Return the [X, Y] coordinate for the center point of the cell that contains the specified text.  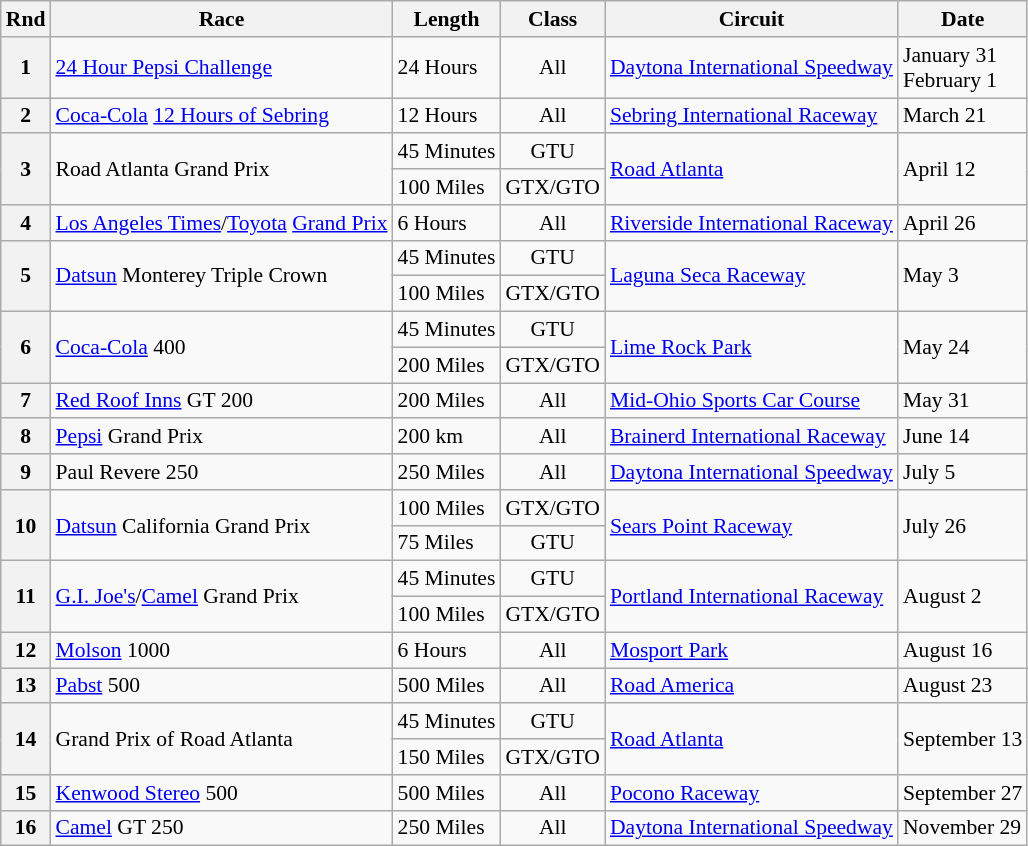
January 31February 1 [962, 68]
14 [26, 740]
6 [26, 348]
Road Atlanta Grand Prix [221, 170]
August 16 [962, 650]
Kenwood Stereo 500 [221, 793]
10 [26, 526]
Paul Revere 250 [221, 472]
Riverside International Raceway [752, 223]
November 29 [962, 828]
75 Miles [447, 543]
Pabst 500 [221, 686]
Grand Prix of Road Atlanta [221, 740]
Length [447, 19]
May 3 [962, 276]
Portland International Raceway [752, 596]
7 [26, 401]
3 [26, 170]
September 27 [962, 793]
Camel GT 250 [221, 828]
24 Hour Pepsi Challenge [221, 68]
May 31 [962, 401]
1 [26, 68]
200 km [447, 437]
Laguna Seca Raceway [752, 276]
Class [552, 19]
Coca-Cola 12 Hours of Sebring [221, 116]
August 23 [962, 686]
Datsun Monterey Triple Crown [221, 276]
Red Roof Inns GT 200 [221, 401]
4 [26, 223]
15 [26, 793]
Mosport Park [752, 650]
Road America [752, 686]
2 [26, 116]
11 [26, 596]
Race [221, 19]
G.I. Joe's/Camel Grand Prix [221, 596]
Brainerd International Raceway [752, 437]
13 [26, 686]
24 Hours [447, 68]
Pocono Raceway [752, 793]
June 14 [962, 437]
Datsun California Grand Prix [221, 526]
Sears Point Raceway [752, 526]
9 [26, 472]
Molson 1000 [221, 650]
5 [26, 276]
July 5 [962, 472]
8 [26, 437]
Coca-Cola 400 [221, 348]
12 [26, 650]
August 2 [962, 596]
Circuit [752, 19]
Los Angeles Times/Toyota Grand Prix [221, 223]
150 Miles [447, 757]
Lime Rock Park [752, 348]
March 21 [962, 116]
April 12 [962, 170]
May 24 [962, 348]
September 13 [962, 740]
Rnd [26, 19]
Mid-Ohio Sports Car Course [752, 401]
16 [26, 828]
Pepsi Grand Prix [221, 437]
July 26 [962, 526]
12 Hours [447, 116]
April 26 [962, 223]
Sebring International Raceway [752, 116]
Date [962, 19]
